Determine the (X, Y) coordinate at the center of the cell enclosing the given text.  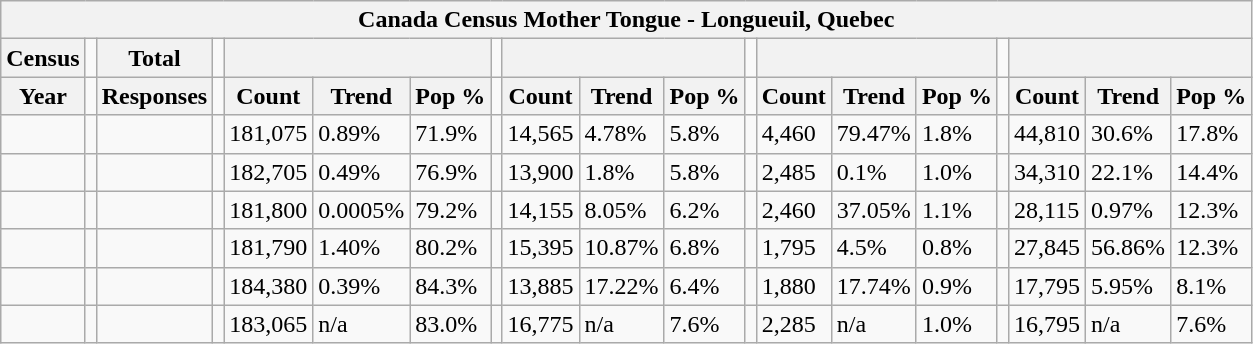
16,795 (1046, 324)
34,310 (1046, 172)
Total (154, 58)
56.86% (1128, 248)
0.9% (956, 286)
17.22% (622, 286)
71.9% (450, 134)
5.95% (1128, 286)
1.40% (362, 248)
84.3% (450, 286)
2,485 (794, 172)
15,395 (540, 248)
14,155 (540, 210)
4,460 (794, 134)
80.2% (450, 248)
44,810 (1046, 134)
0.89% (362, 134)
6.4% (704, 286)
27,845 (1046, 248)
76.9% (450, 172)
2,285 (794, 324)
184,380 (268, 286)
17.8% (1212, 134)
Year (43, 96)
1,795 (794, 248)
0.39% (362, 286)
183,065 (268, 324)
0.8% (956, 248)
Responses (154, 96)
2,460 (794, 210)
0.49% (362, 172)
182,705 (268, 172)
13,885 (540, 286)
181,800 (268, 210)
4.5% (874, 248)
0.1% (874, 172)
Canada Census Mother Tongue - Longueuil, Quebec (626, 20)
8.1% (1212, 286)
1,880 (794, 286)
37.05% (874, 210)
17,795 (1046, 286)
4.78% (622, 134)
Census (43, 58)
0.0005% (362, 210)
16,775 (540, 324)
22.1% (1128, 172)
17.74% (874, 286)
181,790 (268, 248)
14.4% (1212, 172)
79.47% (874, 134)
6.8% (704, 248)
13,900 (540, 172)
0.97% (1128, 210)
14,565 (540, 134)
6.2% (704, 210)
1.1% (956, 210)
83.0% (450, 324)
181,075 (268, 134)
28,115 (1046, 210)
30.6% (1128, 134)
79.2% (450, 210)
10.87% (622, 248)
8.05% (622, 210)
